Return [X, Y] of the center of cell containing provided text 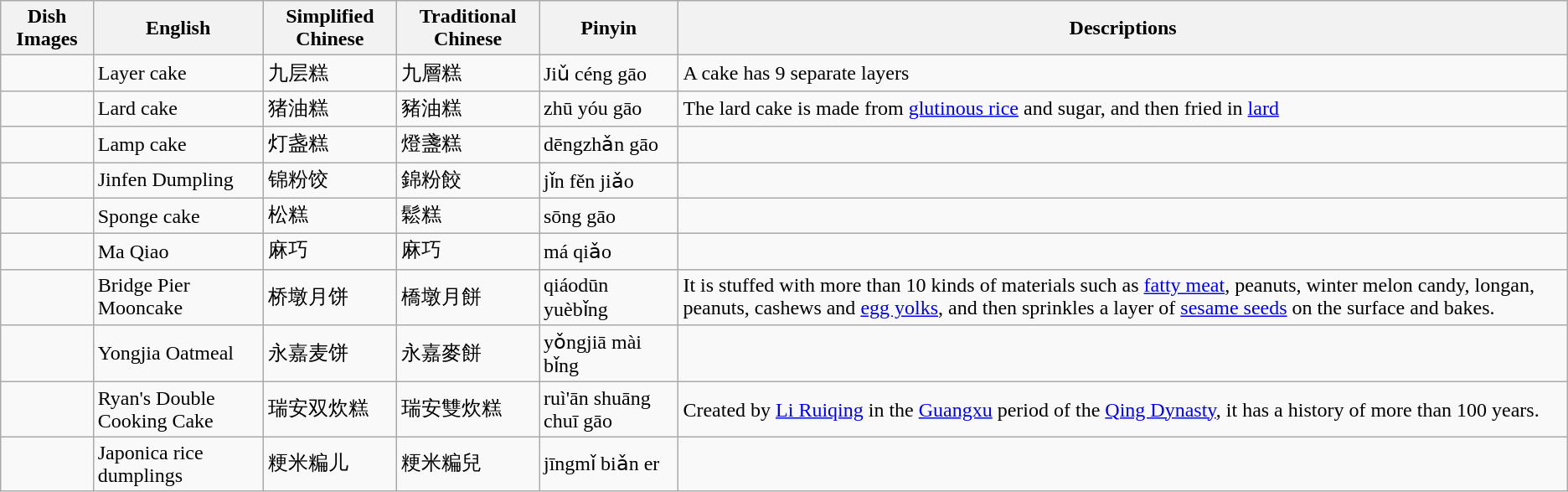
松糕 [330, 216]
The lard cake is made from glutinous rice and sugar, and then fried in lard [1122, 109]
粳米糄儿 [330, 464]
má qiǎo [609, 251]
Sponge cake [178, 216]
Layer cake [178, 74]
豬油糕 [468, 109]
jǐn fěn jiǎo [609, 181]
Descriptions [1122, 28]
九层糕 [330, 74]
qiáodūn yuèbǐng [609, 297]
zhū yóu gāo [609, 109]
橋墩月餅 [468, 297]
錦粉餃 [468, 181]
dēngzhǎn gāo [609, 144]
鬆糕 [468, 216]
Lamp cake [178, 144]
ruì'ān shuāng chuī gāo [609, 409]
瑞安雙炊糕 [468, 409]
粳米糄兒 [468, 464]
English [178, 28]
Jiǔ céng gāo [609, 74]
Ma Qiao [178, 251]
yǒngjiā mài bǐng [609, 354]
Jinfen Dumpling [178, 181]
A cake has 9 separate layers [1122, 74]
Yongjia Oatmeal [178, 354]
sōng gāo [609, 216]
灯盏糕 [330, 144]
Simplified Chinese [330, 28]
Created by Li Ruiqing in the Guangxu period of the Qing Dynasty, it has a history of more than 100 years. [1122, 409]
Japonica rice dumplings [178, 464]
猪油糕 [330, 109]
Traditional Chinese [468, 28]
桥墩月饼 [330, 297]
九層糕 [468, 74]
Bridge Pier Mooncake [178, 297]
永嘉麦饼 [330, 354]
Ryan's Double Cooking Cake [178, 409]
瑞安双炊糕 [330, 409]
Dish Images [47, 28]
jīngmǐ biǎn er [609, 464]
永嘉麥餅 [468, 354]
锦粉饺 [330, 181]
燈盞糕 [468, 144]
Pinyin [609, 28]
Lard cake [178, 109]
